Scan for the cell matching the given text and deliver its (x, y) coordinate at center. 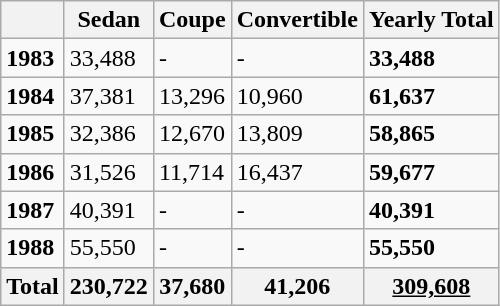
230,722 (108, 286)
58,865 (431, 134)
12,670 (192, 134)
1984 (33, 96)
16,437 (297, 172)
13,296 (192, 96)
32,386 (108, 134)
1983 (33, 58)
37,680 (192, 286)
1986 (33, 172)
1985 (33, 134)
37,381 (108, 96)
Yearly Total (431, 20)
1988 (33, 248)
Convertible (297, 20)
10,960 (297, 96)
13,809 (297, 134)
61,637 (431, 96)
11,714 (192, 172)
31,526 (108, 172)
Sedan (108, 20)
59,677 (431, 172)
309,608 (431, 286)
1987 (33, 210)
Coupe (192, 20)
41,206 (297, 286)
Total (33, 286)
